Find where the given text appears and provide that cell's center as (x, y) coordinate. 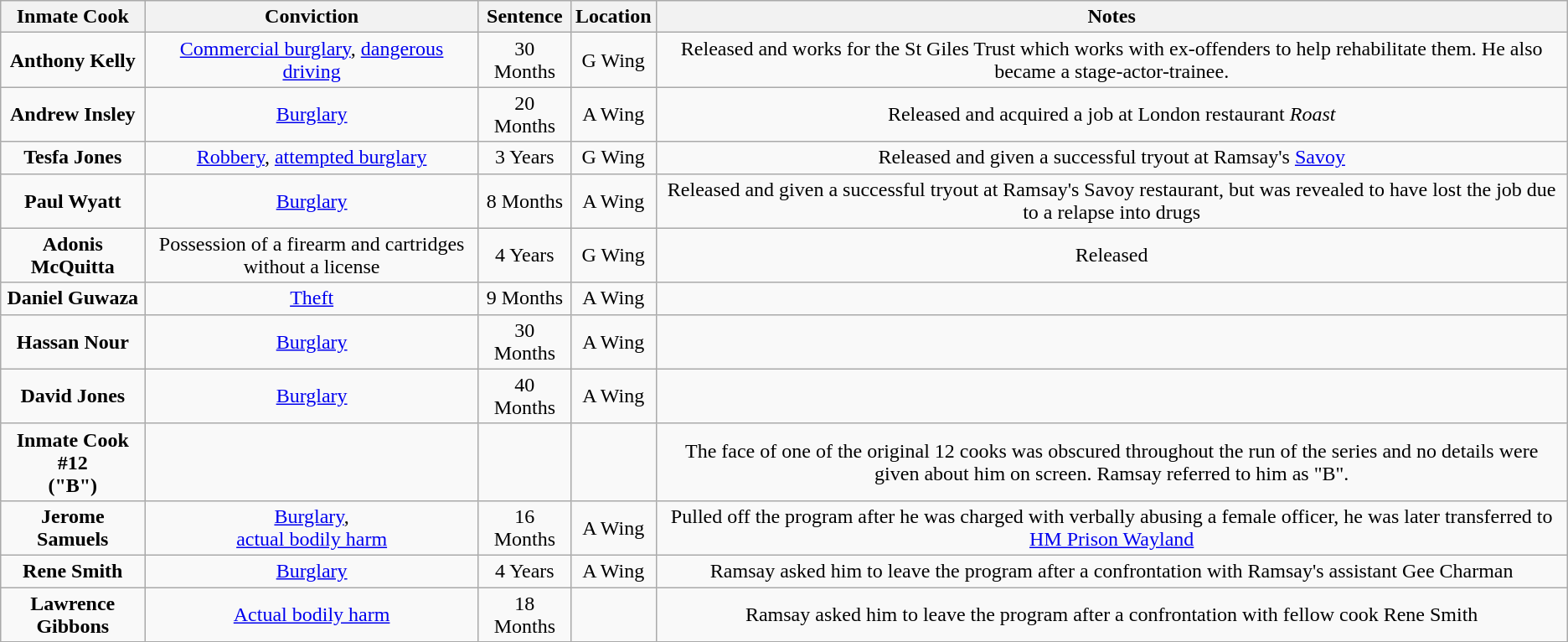
Tesfa Jones (73, 158)
Rene Smith (73, 571)
Anthony Kelly (73, 60)
18 Months (524, 614)
Ramsay asked him to leave the program after a confrontation with Ramsay's assistant Gee Charman (1112, 571)
Released (1112, 255)
Released and given a successful tryout at Ramsay's Savoy (1112, 158)
Ramsay asked him to leave the program after a confrontation with fellow cook Rene Smith (1112, 614)
Possession of a firearm and cartridges without a license (312, 255)
Released and works for the St Giles Trust which works with ex-offenders to help rehabilitate them. He also became a stage-actor-trainee. (1112, 60)
Released and acquired a job at London restaurant Roast (1112, 114)
Inmate Cook (73, 17)
Hassan Nour (73, 342)
Andrew Insley (73, 114)
Actual bodily harm (312, 614)
Released and given a successful tryout at Ramsay's Savoy restaurant, but was revealed to have lost the job due to a relapse into drugs (1112, 201)
Robbery, attempted burglary (312, 158)
Burglary,actual bodily harm (312, 528)
Paul Wyatt (73, 201)
Location (613, 17)
Commercial burglary, dangerous driving (312, 60)
Inmate Cook #12("B") (73, 462)
3 Years (524, 158)
Daniel Guwaza (73, 298)
David Jones (73, 396)
Theft (312, 298)
8 Months (524, 201)
Sentence (524, 17)
Lawrence Gibbons (73, 614)
Conviction (312, 17)
Pulled off the program after he was charged with verbally abusing a female officer, he was later transferred to HM Prison Wayland (1112, 528)
16 Months (524, 528)
Adonis McQuitta (73, 255)
Jerome Samuels (73, 528)
9 Months (524, 298)
20 Months (524, 114)
40 Months (524, 396)
Notes (1112, 17)
